Scan for the cell matching the given text and deliver its (X, Y) coordinate at center. 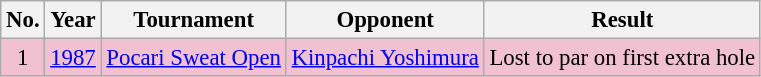
Tournament (194, 20)
No. (23, 20)
Lost to par on first extra hole (622, 58)
1 (23, 58)
Result (622, 20)
1987 (73, 58)
Pocari Sweat Open (194, 58)
Kinpachi Yoshimura (385, 58)
Year (73, 20)
Opponent (385, 20)
